Locate the cell with the specified text and output its (X, Y) center coordinate. 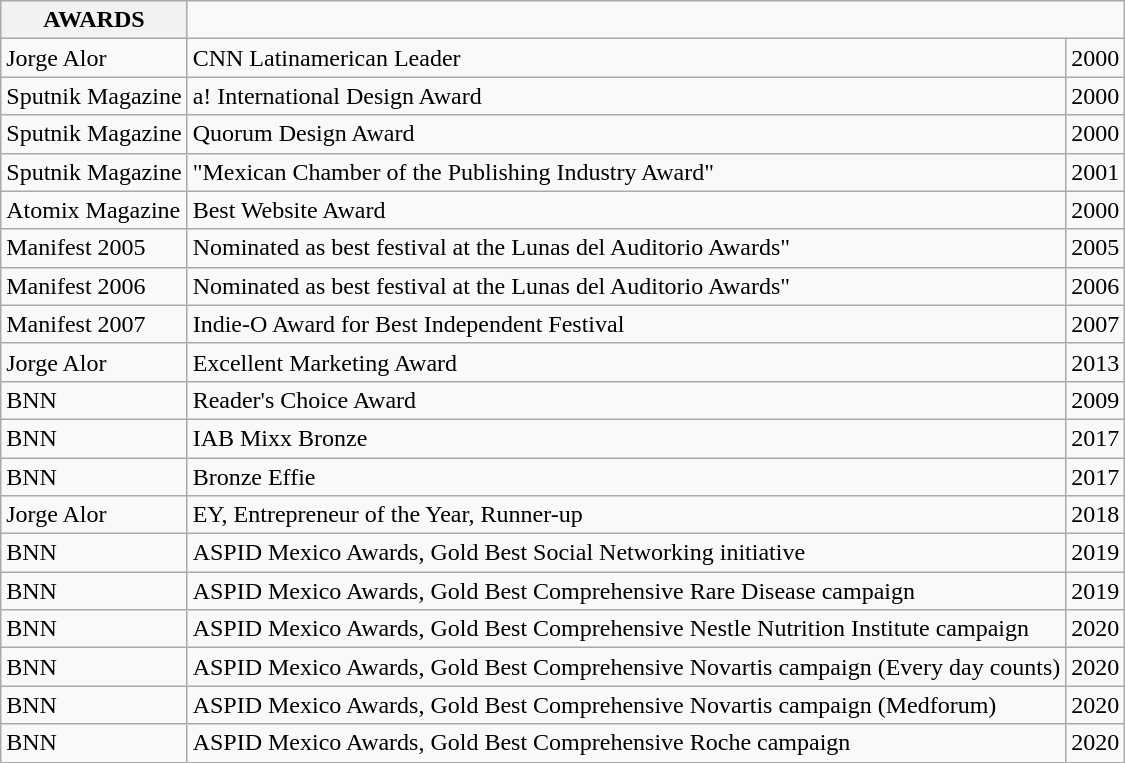
a! International Design Award (626, 96)
Manifest 2005 (94, 248)
2013 (1096, 362)
Excellent Marketing Award (626, 362)
ASPID Mexico Awards, Gold Best Comprehensive Nestle Nutrition Institute campaign (626, 629)
AWARDS (94, 20)
CNN Latinamerican Leader (626, 58)
2018 (1096, 515)
Indie-O Award for Best Independent Festival (626, 324)
2009 (1096, 400)
2006 (1096, 286)
Atomix Magazine (94, 210)
ASPID Mexico Awards, Gold Best Comprehensive Roche campaign (626, 743)
ASPID Mexico Awards, Gold Best Comprehensive Rare Disease campaign (626, 591)
Manifest 2007 (94, 324)
ASPID Mexico Awards, Gold Best Comprehensive Novartis campaign (Every day counts) (626, 667)
Best Website Award (626, 210)
ASPID Mexico Awards, Gold Best Comprehensive Novartis campaign (Medforum) (626, 705)
Manifest 2006 (94, 286)
2001 (1096, 172)
"Mexican Chamber of the Publishing Industry Award" (626, 172)
ASPID Mexico Awards, Gold Best Social Networking initiative (626, 553)
Bronze Effie (626, 477)
Reader's Choice Award (626, 400)
EY, Entrepreneur of the Year, Runner-up (626, 515)
Quorum Design Award (626, 134)
2005 (1096, 248)
2007 (1096, 324)
IAB Mixx Bronze (626, 438)
